From the cell containing the given text, extract its center point as [X, Y] coordinate. 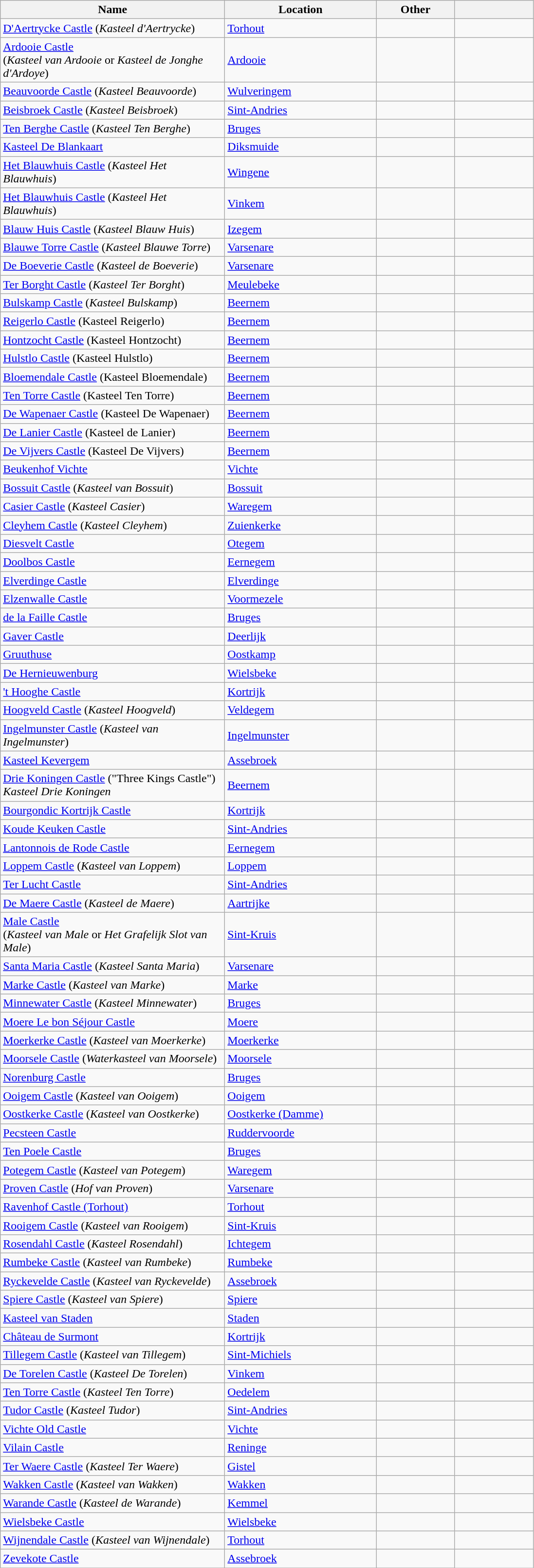
Oedelem [301, 1392]
Gistel [301, 1466]
Otegem [301, 543]
Beisbroek Castle (Kasteel Beisbroek) [113, 110]
Veldegem [301, 710]
Gaver Castle [113, 636]
Ravenhof Castle (Torhout) [113, 1207]
Proven Castle (Hof van Proven) [113, 1188]
Wakken [301, 1484]
Voormezele [301, 599]
Ardooie Castle (Kasteel van Ardooie or Kasteel de Jonghe d'Ardoye) [113, 60]
Sint-Michiels [301, 1355]
Pecsteen Castle [113, 1133]
Elverdinge Castle [113, 580]
Reninge [301, 1447]
Zevekote Castle [113, 1559]
Diesvelt Castle [113, 543]
Norenburg Castle [113, 1077]
Wakken Castle (Kasteel van Wakken) [113, 1484]
Moerkerke Castle (Kasteel van Moerkerke) [113, 1040]
Meulebeke [301, 285]
Spiere Castle (Kasteel van Spiere) [113, 1300]
Kemmel [301, 1503]
Staden [301, 1318]
Loppem [301, 866]
Koude Keuken Castle [113, 829]
Moere [301, 1022]
Wulveringem [301, 91]
Casier Castle (Kasteel Casier) [113, 506]
Tudor Castle (Kasteel Tudor) [113, 1410]
De Wapenaer Castle (Kasteel De Wapenaer) [113, 414]
Kasteel Kevergem [113, 760]
Ten Berghe Castle (Kasteel Ten Berghe) [113, 128]
Hoogveld Castle (Kasteel Hoogveld) [113, 710]
Cleyhem Castle (Kasteel Cleyhem) [113, 525]
Lantonnois de Rode Castle [113, 847]
De Boeverie Castle (Kasteel de Boeverie) [113, 266]
Other [416, 10]
De Torelen Castle (Kasteel De Torelen) [113, 1373]
Hulstlo Castle (Kasteel Hulstlo) [113, 358]
De Vijvers Castle (Kasteel De Vijvers) [113, 451]
Ryckevelde Castle (Kasteel van Ryckevelde) [113, 1281]
Doolbos Castle [113, 562]
Drie Koningen Castle ("Three Kings Castle")Kasteel Drie Koningen [113, 785]
Kasteel van Staden [113, 1318]
Ichtegem [301, 1244]
Kasteel De Blankaart [113, 147]
Marke Castle (Kasteel van Marke) [113, 985]
Bulskamp Castle (Kasteel Bulskamp) [113, 303]
Loppem Castle (Kasteel van Loppem) [113, 866]
Moorsele Castle (Waterkasteel van Moorsele) [113, 1059]
Wijnendale Castle (Kasteel van Wijnendale) [113, 1540]
Blauwe Torre Castle (Kasteel Blauwe Torre) [113, 247]
Diksmuide [301, 147]
Rooigem Castle (Kasteel van Rooigem) [113, 1225]
Gruuthuse [113, 655]
Male Castle (Kasteel van Male or Het Grafelijk Slot van Male) [113, 935]
Potegem Castle (Kasteel van Potegem) [113, 1170]
Warande Castle (Kasteel de Warande) [113, 1503]
Rumbeke Castle (Kasteel van Rumbeke) [113, 1263]
Zuienkerke [301, 525]
Ingelmunster Castle (Kasteel van Ingelmunster) [113, 735]
Minnewater Castle (Kasteel Minnewater) [113, 1003]
Beauvoorde Castle (Kasteel Beauvoorde) [113, 91]
Ter Waere Castle (Kasteel Ter Waere) [113, 1466]
Location [301, 10]
Oostkerke Castle (Kasteel van Oostkerke) [113, 1114]
Château de Surmont [113, 1336]
Aartrijke [301, 903]
Vilain Castle [113, 1447]
Ten Poele Castle [113, 1151]
Name [113, 10]
Santa Maria Castle (Kasteel Santa Maria) [113, 966]
Beukenhof Vichte [113, 469]
Vichte Old Castle [113, 1429]
Bossuit [301, 488]
Wingene [301, 172]
de la Faille Castle [113, 618]
Ooigem [301, 1096]
Ooigem Castle (Kasteel van Ooigem) [113, 1096]
Oostkerke (Damme) [301, 1114]
Spiere [301, 1300]
De Maere Castle (Kasteel de Maere) [113, 903]
Moere Le bon Séjour Castle [113, 1022]
Ruddervoorde [301, 1133]
Tillegem Castle (Kasteel van Tillegem) [113, 1355]
Marke [301, 985]
Moorsele [301, 1059]
Bourgondic Kortrijk Castle [113, 810]
Elverdinge [301, 580]
Moerkerke [301, 1040]
Izegem [301, 229]
Rosendahl Castle (Kasteel Rosendahl) [113, 1244]
De Hernieuwenburg [113, 673]
Ingelmunster [301, 735]
't Hooghe Castle [113, 692]
Elzenwalle Castle [113, 599]
Rumbeke [301, 1263]
Bossuit Castle (Kasteel van Bossuit) [113, 488]
Ardooie [301, 60]
Wielsbeke Castle [113, 1522]
Hontzocht Castle (Kasteel Hontzocht) [113, 340]
Ter Borght Castle (Kasteel Ter Borght) [113, 285]
D'Aertrycke Castle (Kasteel d'Aertrycke) [113, 28]
Deerlijk [301, 636]
Blauw Huis Castle (Kasteel Blauw Huis) [113, 229]
Oostkamp [301, 655]
Reigerlo Castle (Kasteel Reigerlo) [113, 321]
Bloemendale Castle (Kasteel Bloemendale) [113, 377]
Ter Lucht Castle [113, 884]
De Lanier Castle (Kasteel de Lanier) [113, 432]
